Return the [X, Y] coordinate for the center point of the cell that contains the specified text.  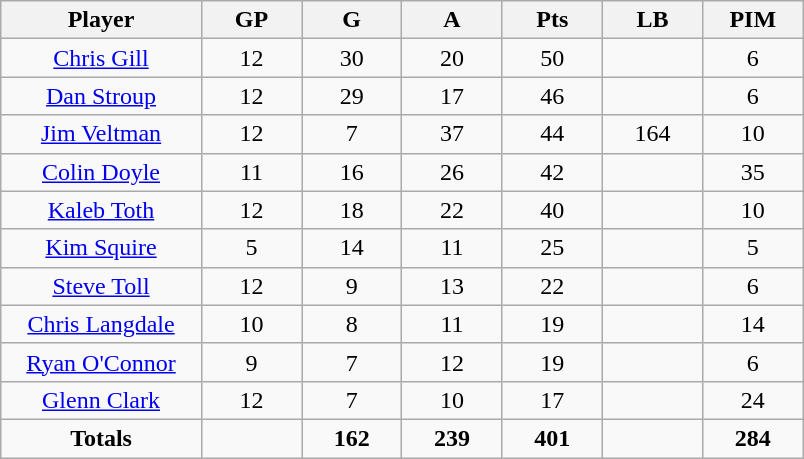
Player [102, 20]
Steve Toll [102, 286]
GP [251, 20]
Totals [102, 438]
284 [753, 438]
42 [552, 172]
LB [652, 20]
26 [452, 172]
40 [552, 210]
162 [352, 438]
46 [552, 96]
13 [452, 286]
18 [352, 210]
Ryan O'Connor [102, 362]
Chris Gill [102, 58]
24 [753, 400]
16 [352, 172]
35 [753, 172]
401 [552, 438]
Glenn Clark [102, 400]
8 [352, 324]
Pts [552, 20]
20 [452, 58]
37 [452, 134]
25 [552, 248]
239 [452, 438]
Jim Veltman [102, 134]
44 [552, 134]
50 [552, 58]
Dan Stroup [102, 96]
164 [652, 134]
Kim Squire [102, 248]
29 [352, 96]
Kaleb Toth [102, 210]
PIM [753, 20]
G [352, 20]
A [452, 20]
Colin Doyle [102, 172]
30 [352, 58]
Chris Langdale [102, 324]
